Return the [x, y] coordinate for the center point of the cell that contains the specified text.  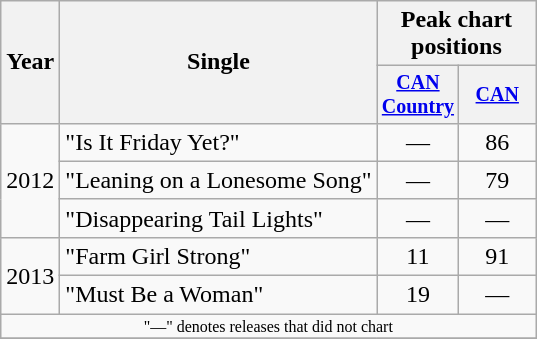
"Disappearing Tail Lights" [218, 218]
2013 [30, 275]
19 [418, 295]
CAN Country [418, 94]
11 [418, 256]
Single [218, 62]
CAN [498, 94]
Peak chartpositions [456, 34]
86 [498, 142]
79 [498, 180]
91 [498, 256]
"Farm Girl Strong" [218, 256]
"Is It Friday Yet?" [218, 142]
"Must Be a Woman" [218, 295]
2012 [30, 180]
Year [30, 62]
"Leaning on a Lonesome Song" [218, 180]
"—" denotes releases that did not chart [268, 326]
